Extract the [X, Y] coordinate from the center of the cell holding the provided text.  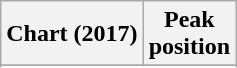
Peak position [189, 34]
Chart (2017) [72, 34]
